Scan for the cell matching the given text and deliver its (X, Y) coordinate at center. 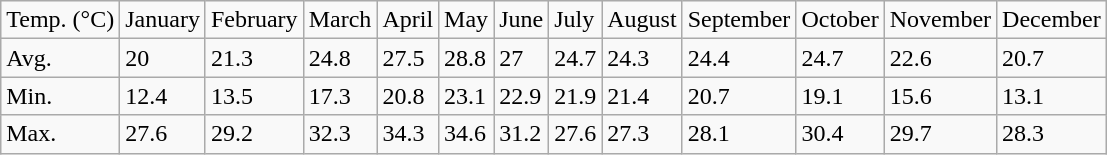
24.4 (739, 58)
24.8 (340, 58)
May (466, 20)
22.9 (522, 96)
March (340, 20)
20 (163, 58)
20.8 (408, 96)
Max. (60, 134)
27.5 (408, 58)
34.6 (466, 134)
August (642, 20)
November (940, 20)
15.6 (940, 96)
28.8 (466, 58)
September (739, 20)
13.5 (254, 96)
February (254, 20)
21.3 (254, 58)
19.1 (840, 96)
22.6 (940, 58)
24.3 (642, 58)
Avg. (60, 58)
13.1 (1052, 96)
27.3 (642, 134)
31.2 (522, 134)
June (522, 20)
29.2 (254, 134)
34.3 (408, 134)
29.7 (940, 134)
Min. (60, 96)
30.4 (840, 134)
28.1 (739, 134)
January (163, 20)
October (840, 20)
21.9 (576, 96)
27 (522, 58)
Temp. (°C) (60, 20)
December (1052, 20)
12.4 (163, 96)
July (576, 20)
21.4 (642, 96)
28.3 (1052, 134)
32.3 (340, 134)
April (408, 20)
23.1 (466, 96)
17.3 (340, 96)
